Pinpoint the cell where the given text exists, returning its [x, y] midpoint coordinate. 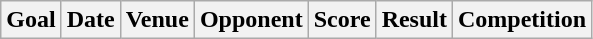
Opponent [251, 20]
Goal [31, 20]
Result [414, 20]
Date [90, 20]
Competition [522, 20]
Venue [157, 20]
Score [342, 20]
